Capture the cell that displays the provided text and extract its (x, y) central coordinate. 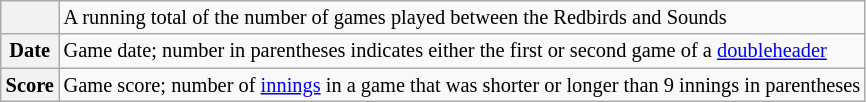
Date (30, 51)
Game date; number in parentheses indicates either the first or second game of a doubleheader (462, 51)
Score (30, 85)
A running total of the number of games played between the Redbirds and Sounds (462, 17)
Game score; number of innings in a game that was shorter or longer than 9 innings in parentheses (462, 85)
